Return the [X, Y] coordinate for the center point of the cell that contains the specified text.  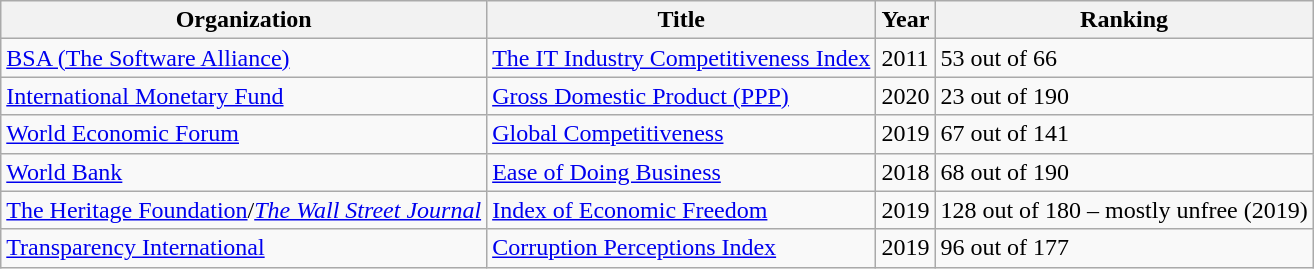
Ease of Doing Business [682, 172]
Organization [244, 20]
2020 [906, 96]
Corruption Perceptions Index [682, 248]
Title [682, 20]
Index of Economic Freedom [682, 210]
International Monetary Fund [244, 96]
23 out of 190 [1124, 96]
2011 [906, 58]
Transparency International [244, 248]
53 out of 66 [1124, 58]
96 out of 177 [1124, 248]
128 out of 180 – mostly unfree (2019) [1124, 210]
Global Competitiveness [682, 134]
The Heritage Foundation/The Wall Street Journal [244, 210]
BSA (The Software Alliance) [244, 58]
67 out of 141 [1124, 134]
Year [906, 20]
World Bank [244, 172]
World Economic Forum [244, 134]
68 out of 190 [1124, 172]
Ranking [1124, 20]
The IT Industry Competitiveness Index [682, 58]
2018 [906, 172]
Gross Domestic Product (PPP) [682, 96]
